Search for the cell housing the specified text and yield its (x, y) center coordinate. 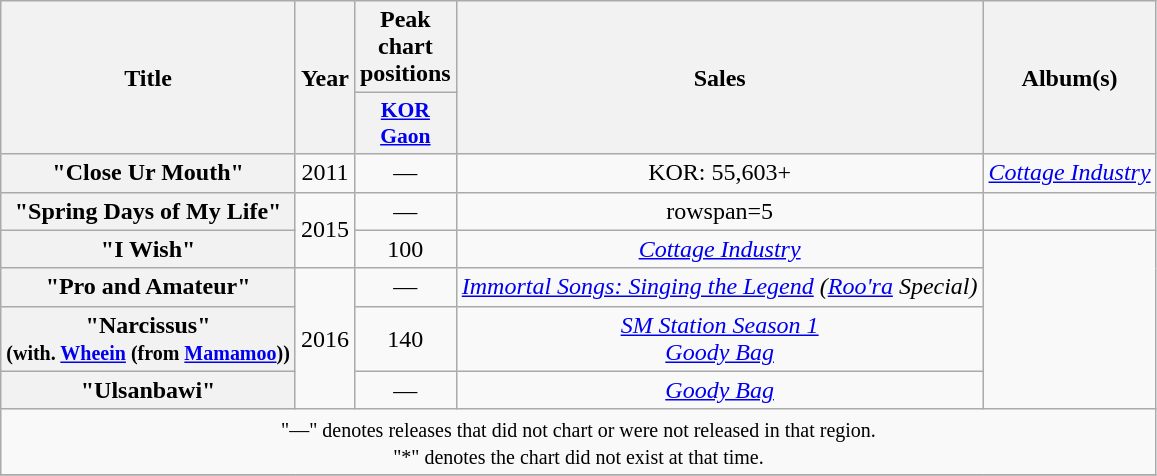
Peak chart positions (405, 47)
"Pro and Amateur" (148, 287)
"Close Ur Mouth" (148, 173)
140 (405, 338)
Goody Bag (720, 390)
KORGaon (405, 124)
"I Wish" (148, 249)
"Ulsanbawi" (148, 390)
"—" denotes releases that did not chart or were not released in that region."*" denotes the chart did not exist at that time. (578, 442)
KOR: 55,603+ (720, 173)
"Spring Days of My Life" (148, 211)
2015 (324, 230)
rowspan=5 (720, 211)
"Narcissus"(with. Wheein (from Mamamoo)) (148, 338)
Sales (720, 78)
2016 (324, 338)
Immortal Songs: Singing the Legend (Roo'ra Special) (720, 287)
100 (405, 249)
Album(s) (1070, 78)
Title (148, 78)
SM Station Season 1Goody Bag (720, 338)
2011 (324, 173)
Year (324, 78)
